Locate the cell with the specified text and output its [X, Y] center coordinate. 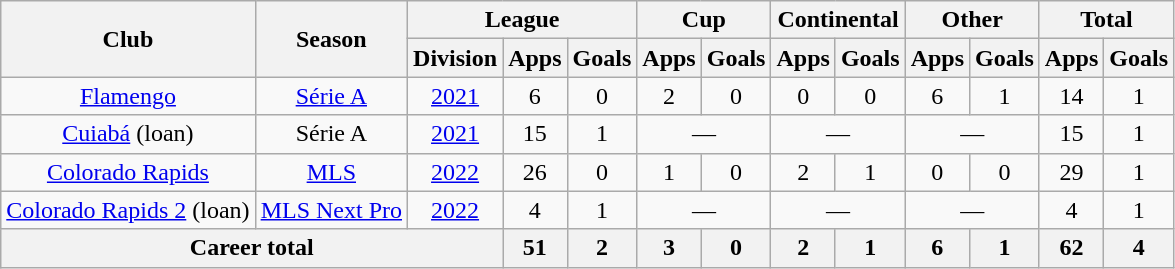
62 [1071, 248]
26 [535, 172]
League [522, 20]
Total [1106, 20]
Career total [252, 248]
29 [1071, 172]
Other [972, 20]
Club [128, 39]
51 [535, 248]
Cuiabá (loan) [128, 134]
Season [331, 39]
Colorado Rapids [128, 172]
Continental [838, 20]
MLS Next Pro [331, 210]
MLS [331, 172]
Division [456, 58]
3 [669, 248]
Colorado Rapids 2 (loan) [128, 210]
Flamengo [128, 96]
Cup [704, 20]
14 [1071, 96]
